Search for the cell housing the specified text and yield its (X, Y) center coordinate. 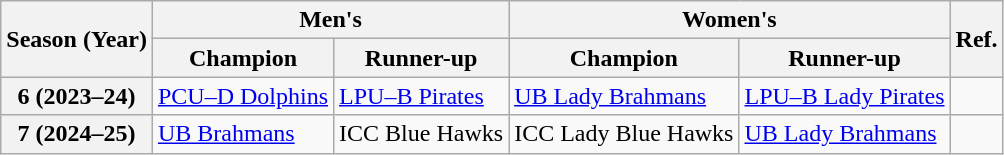
Ref. (976, 39)
PCU–D Dolphins (242, 96)
ICC Blue Hawks (422, 134)
6 (2023–24) (77, 96)
Season (Year) (77, 39)
LPU–B Lady Pirates (844, 96)
UB Brahmans (242, 134)
Women's (730, 20)
7 (2024–25) (77, 134)
LPU–B Pirates (422, 96)
Men's (330, 20)
ICC Lady Blue Hawks (624, 134)
